Scan for the cell matching the given text and deliver its [X, Y] coordinate at center. 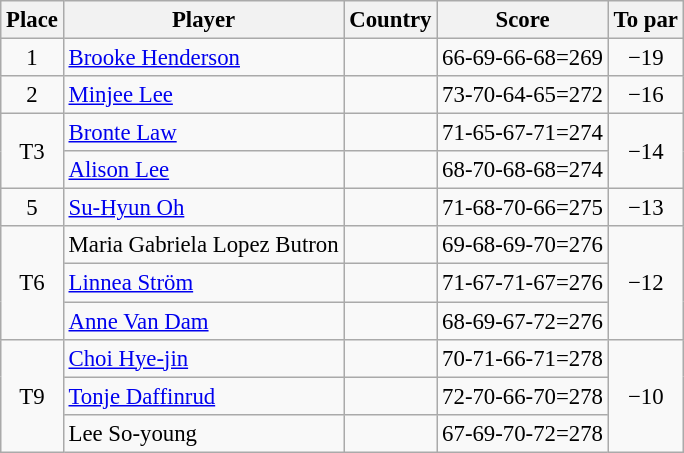
70-71-66-71=278 [523, 358]
71-65-67-71=274 [523, 133]
68-69-67-72=276 [523, 321]
−14 [646, 152]
72-70-66-70=278 [523, 396]
T9 [32, 396]
−19 [646, 58]
5 [32, 208]
1 [32, 58]
71-68-70-66=275 [523, 208]
Tonje Daffinrud [204, 396]
−10 [646, 396]
To par [646, 20]
Anne Van Dam [204, 321]
−16 [646, 95]
−12 [646, 282]
Player [204, 20]
73-70-64-65=272 [523, 95]
T6 [32, 282]
69-68-69-70=276 [523, 245]
Place [32, 20]
Lee So-young [204, 433]
T3 [32, 152]
Su-Hyun Oh [204, 208]
−13 [646, 208]
67-69-70-72=278 [523, 433]
2 [32, 95]
Score [523, 20]
Maria Gabriela Lopez Butron [204, 245]
71-67-71-67=276 [523, 283]
Choi Hye-jin [204, 358]
Linnea Ström [204, 283]
Bronte Law [204, 133]
Country [390, 20]
Minjee Lee [204, 95]
66-69-66-68=269 [523, 58]
Brooke Henderson [204, 58]
Alison Lee [204, 170]
68-70-68-68=274 [523, 170]
